Detect which cell encompasses the target text, then output its (X, Y) center coordinate. 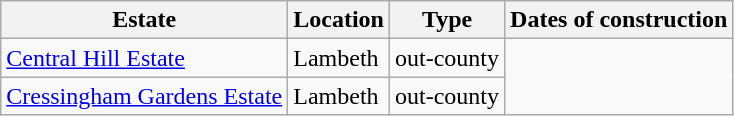
Location (339, 20)
Central Hill Estate (144, 58)
Cressingham Gardens Estate (144, 96)
Estate (144, 20)
Dates of construction (619, 20)
Type (446, 20)
